From the cell containing the given text, extract its center point as [x, y] coordinate. 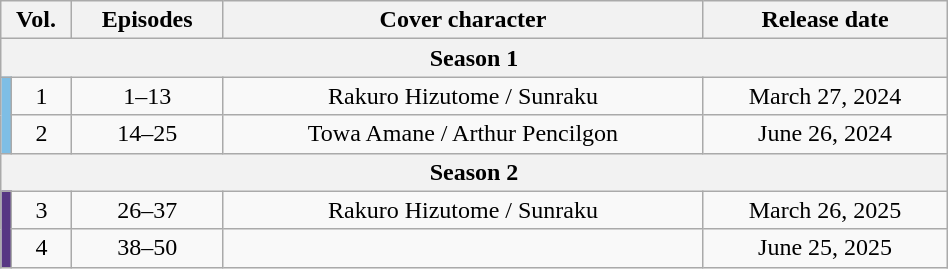
March 27, 2024 [825, 96]
1 [42, 96]
June 25, 2025 [825, 248]
3 [42, 210]
26–37 [147, 210]
2 [42, 134]
March 26, 2025 [825, 210]
Release date [825, 20]
14–25 [147, 134]
Cover character [463, 20]
38–50 [147, 248]
Vol. [36, 20]
Towa Amane / Arthur Pencilgon [463, 134]
1–13 [147, 96]
Episodes [147, 20]
Season 1 [474, 58]
4 [42, 248]
Season 2 [474, 172]
June 26, 2024 [825, 134]
